From the cell containing the given text, extract its center point as [x, y] coordinate. 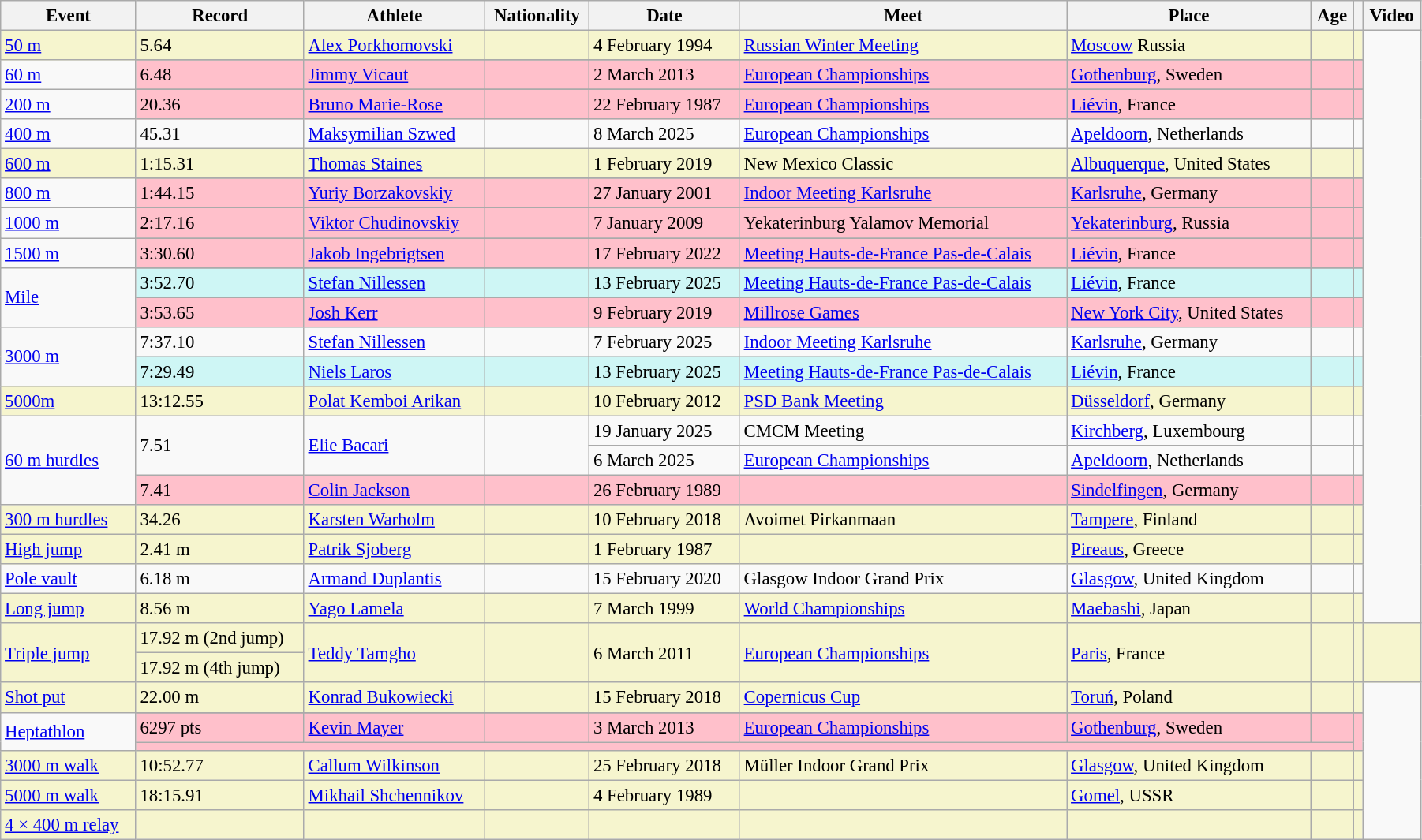
Pireaus, Greece [1188, 550]
Record [219, 16]
7 January 2009 [664, 223]
Yekaterinburg, Russia [1188, 223]
600 m [68, 164]
5.64 [219, 46]
300 m hurdles [68, 520]
Polat Kemboi Arikan [395, 401]
8 March 2025 [664, 134]
Moscow Russia [1188, 46]
15 February 2018 [664, 698]
3000 m [68, 357]
Event [68, 16]
400 m [68, 134]
Maebashi, Japan [1188, 609]
200 m [68, 105]
Alex Porkhomovski [395, 46]
High jump [68, 550]
Viktor Chudinovskiy [395, 223]
17 February 2022 [664, 253]
Josh Kerr [395, 312]
13:12.55 [219, 401]
22 February 1987 [664, 105]
Gomel, USSR [1188, 795]
3000 m walk [68, 765]
Avoimet Pirkanmaan [903, 520]
Müller Indoor Grand Prix [903, 765]
1 February 2019 [664, 164]
New Mexico Classic [903, 164]
7 February 2025 [664, 342]
3:53.65 [219, 312]
6.48 [219, 75]
1000 m [68, 223]
Millrose Games [903, 312]
9 February 2019 [664, 312]
1500 m [68, 253]
7.51 [219, 445]
Armand Duplantis [395, 579]
Place [1188, 16]
60 m hurdles [68, 461]
10 February 2012 [664, 401]
34.26 [219, 520]
Karsten Warholm [395, 520]
Athlete [395, 16]
2 March 2013 [664, 75]
18:15.91 [219, 795]
Paris, France [1188, 653]
6297 pts [219, 727]
Mikhail Shchennikov [395, 795]
3 March 2013 [664, 727]
Yago Lamela [395, 609]
2.41 m [219, 550]
7.41 [219, 490]
Nationality [537, 16]
Heptathlon [68, 731]
World Championships [903, 609]
Teddy Tamgho [395, 653]
25 February 2018 [664, 765]
Long jump [68, 609]
Shot put [68, 698]
Pole vault [68, 579]
Yekaterinburg Yalamov Memorial [903, 223]
Russian Winter Meeting [903, 46]
New York City, United States [1188, 312]
5000m [68, 401]
Maksymilian Szwed [395, 134]
Niels Laros [395, 371]
10:52.77 [219, 765]
15 February 2020 [664, 579]
Bruno Marie-Rose [395, 105]
19 January 2025 [664, 431]
45.31 [219, 134]
Meet [903, 16]
Kevin Mayer [395, 727]
1:15.31 [219, 164]
2:17.16 [219, 223]
Yuriy Borzakovskiy [395, 193]
Video [1392, 16]
Copernicus Cup [903, 698]
Patrik Sjoberg [395, 550]
Albuquerque, United States [1188, 164]
4 February 1994 [664, 46]
Tampere, Finland [1188, 520]
3:30.60 [219, 253]
5000 m walk [68, 795]
Thomas Staines [395, 164]
Mile [68, 297]
Sindelfingen, Germany [1188, 490]
7 March 1999 [664, 609]
22.00 m [219, 698]
6 March 2025 [664, 461]
Jimmy Vicaut [395, 75]
Colin Jackson [395, 490]
8.56 m [219, 609]
3:52.70 [219, 282]
Konrad Bukowiecki [395, 698]
Düsseldorf, Germany [1188, 401]
6 March 2011 [664, 653]
Toruń, Poland [1188, 698]
6.18 m [219, 579]
7:37.10 [219, 342]
PSD Bank Meeting [903, 401]
50 m [68, 46]
Date [664, 16]
1 February 1987 [664, 550]
60 m [68, 75]
Callum Wilkinson [395, 765]
Kirchberg, Luxembourg [1188, 431]
27 January 2001 [664, 193]
26 February 1989 [664, 490]
CMCM Meeting [903, 431]
10 February 2018 [664, 520]
1:44.15 [219, 193]
17.92 m (4th jump) [219, 668]
7:29.49 [219, 371]
20.36 [219, 105]
Jakob Ingebrigtsen [395, 253]
Elie Bacari [395, 445]
4 × 400 m relay [68, 825]
Triple jump [68, 653]
Age [1332, 16]
800 m [68, 193]
Glasgow Indoor Grand Prix [903, 579]
17.92 m (2nd jump) [219, 638]
4 February 1989 [664, 795]
